Determine the (X, Y) coordinate at the center of the cell enclosing the given text.  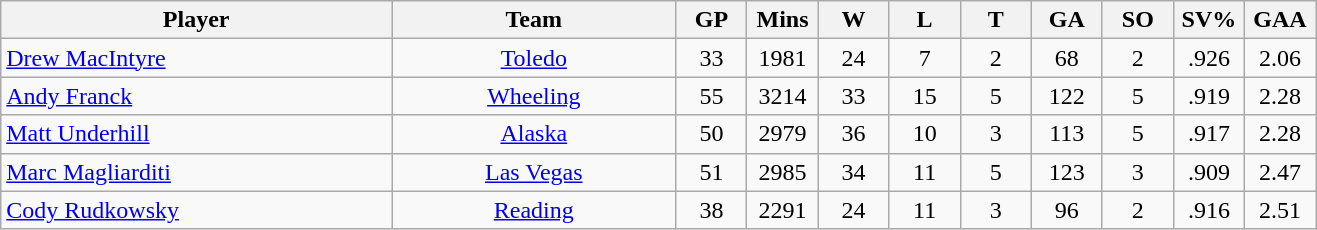
Cody Rudkowsky (196, 210)
2.51 (1280, 210)
.917 (1208, 134)
SO (1138, 20)
Drew MacIntyre (196, 58)
113 (1066, 134)
SV% (1208, 20)
L (924, 20)
Mins (782, 20)
Andy Franck (196, 96)
GP (712, 20)
Team (534, 20)
50 (712, 134)
10 (924, 134)
Matt Underhill (196, 134)
38 (712, 210)
1981 (782, 58)
GAA (1280, 20)
2.47 (1280, 172)
3214 (782, 96)
68 (1066, 58)
96 (1066, 210)
T (996, 20)
.909 (1208, 172)
Marc Magliarditi (196, 172)
15 (924, 96)
Las Vegas (534, 172)
34 (854, 172)
55 (712, 96)
W (854, 20)
Toledo (534, 58)
Player (196, 20)
Wheeling (534, 96)
GA (1066, 20)
36 (854, 134)
2979 (782, 134)
Reading (534, 210)
.919 (1208, 96)
.916 (1208, 210)
7 (924, 58)
51 (712, 172)
2291 (782, 210)
123 (1066, 172)
2.06 (1280, 58)
122 (1066, 96)
.926 (1208, 58)
2985 (782, 172)
Alaska (534, 134)
